Return the [X, Y] coordinate for the center point of the cell that contains the specified text.  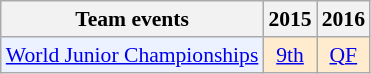
9th [290, 55]
World Junior Championships [132, 55]
2016 [344, 19]
2015 [290, 19]
QF [344, 55]
Team events [132, 19]
